Search for the cell housing the specified text and yield its [X, Y] center coordinate. 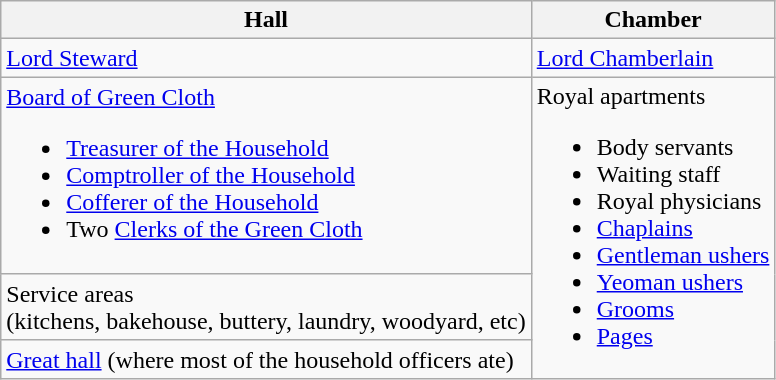
Royal apartmentsBody servantsWaiting staffRoyal physiciansChaplainsGentleman ushersYeoman ushersGroomsPages [653, 228]
Service areas(kitchens, bakehouse, buttery, laundry, woodyard, etc) [266, 307]
Great hall (where most of the household officers ate) [266, 360]
Lord Chamberlain [653, 58]
Hall [266, 20]
Chamber [653, 20]
Lord Steward [266, 58]
Board of Green ClothTreasurer of the HouseholdComptroller of the HouseholdCofferer of the HouseholdTwo Clerks of the Green Cloth [266, 176]
